For the text-containing cell, return its midpoint in [x, y] coordinate format. 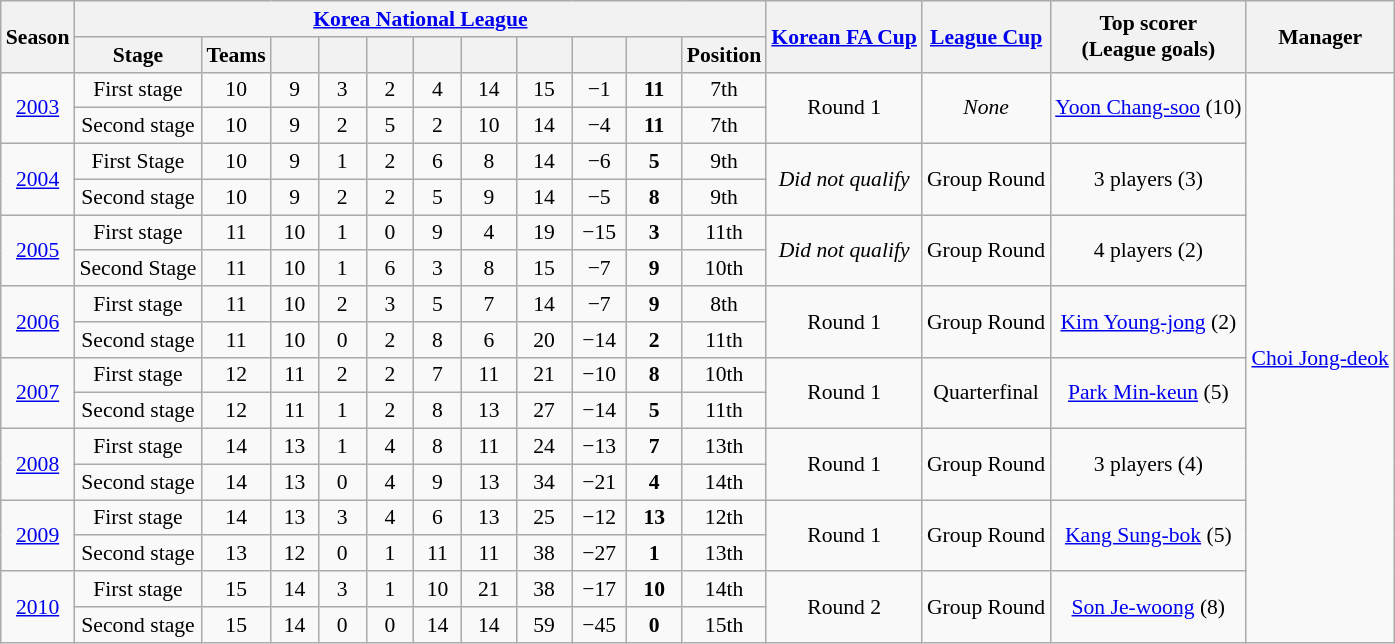
Choi Jong-deok [1320, 357]
−13 [600, 447]
24 [544, 447]
2010 [38, 606]
2005 [38, 250]
−12 [600, 518]
12th [724, 518]
2008 [38, 464]
8th [724, 304]
−1 [600, 90]
Season [38, 36]
−5 [600, 197]
3 players (3) [1148, 180]
Korea National League [420, 19]
2009 [38, 536]
15th [724, 625]
Kang Sung-bok (5) [1148, 536]
−17 [600, 589]
Kim Young-jong (2) [1148, 322]
League Cup [986, 36]
Stage [138, 55]
4 players (2) [1148, 250]
20 [544, 340]
34 [544, 482]
First Stage [138, 162]
2007 [38, 392]
−27 [600, 554]
Son Je-woong (8) [1148, 606]
Teams [236, 55]
3 players (4) [1148, 464]
−15 [600, 233]
Top scorer (League goals) [1148, 36]
19 [544, 233]
25 [544, 518]
None [986, 108]
−6 [600, 162]
−4 [600, 126]
Manager [1320, 36]
Round 2 [844, 606]
27 [544, 411]
Yoon Chang-soo (10) [1148, 108]
2004 [38, 180]
Second Stage [138, 269]
−10 [600, 375]
Position [724, 55]
−21 [600, 482]
Korean FA Cup [844, 36]
2003 [38, 108]
Park Min-keun (5) [1148, 392]
2006 [38, 322]
Quarterfinal [986, 392]
−45 [600, 625]
59 [544, 625]
